Find where the given text appears and provide that cell's center as (x, y) coordinate. 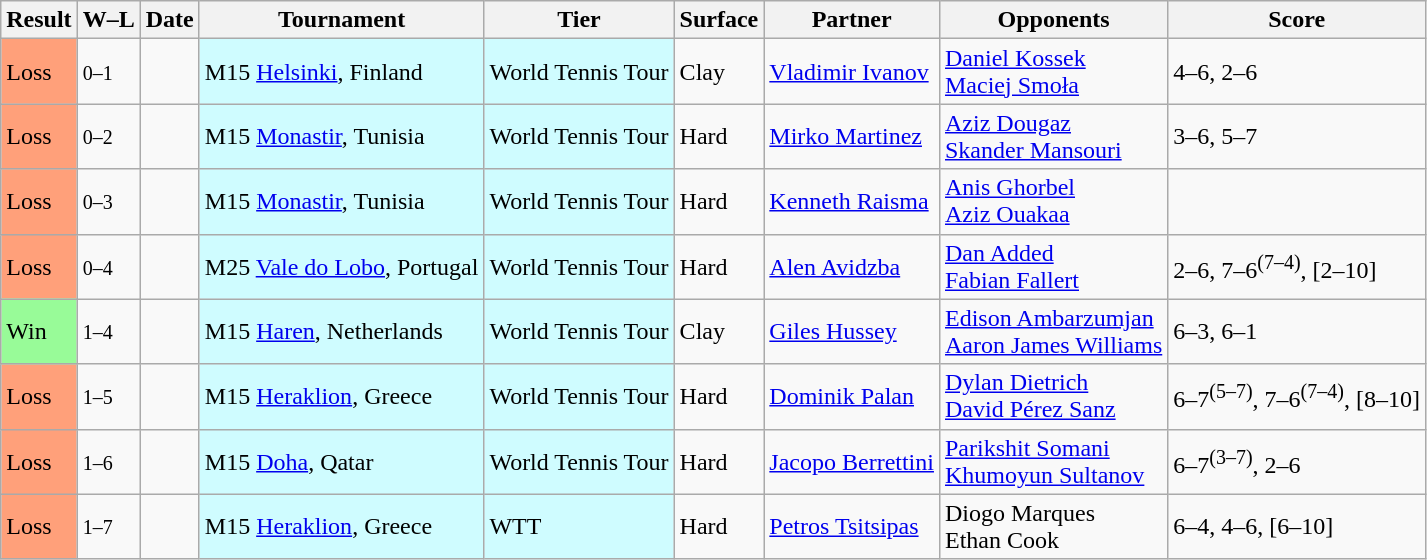
Opponents (1053, 20)
Kenneth Raisma (852, 202)
0–4 (108, 266)
Alen Avidzba (852, 266)
Anis Ghorbel Aziz Ouakaa (1053, 202)
Vladimir Ivanov (852, 72)
M15 Doha, Qatar (342, 462)
6–3, 6–1 (1297, 332)
Tier (579, 20)
Petros Tsitsipas (852, 526)
Edison Ambarzumjan Aaron James Williams (1053, 332)
WTT (579, 526)
W–L (108, 20)
Result (39, 20)
Surface (719, 20)
0–3 (108, 202)
Parikshit Somani Khumoyun Sultanov (1053, 462)
Daniel Kossek Maciej Smoła (1053, 72)
Tournament (342, 20)
Win (39, 332)
3–6, 5–7 (1297, 136)
Score (1297, 20)
6–4, 4–6, [6–10] (1297, 526)
Diogo Marques Ethan Cook (1053, 526)
6–7(3–7), 2–6 (1297, 462)
2–6, 7–6(7–4), [2–10] (1297, 266)
Giles Hussey (852, 332)
Dominik Palan (852, 396)
1–7 (108, 526)
Dylan Dietrich David Pérez Sanz (1053, 396)
Aziz Dougaz Skander Mansouri (1053, 136)
4–6, 2–6 (1297, 72)
6–7(5–7), 7–6(7–4), [8–10] (1297, 396)
Date (170, 20)
0–2 (108, 136)
1–4 (108, 332)
Jacopo Berrettini (852, 462)
M15 Helsinki, Finland (342, 72)
M25 Vale do Lobo, Portugal (342, 266)
0–1 (108, 72)
M15 Haren, Netherlands (342, 332)
1–6 (108, 462)
Dan Added Fabian Fallert (1053, 266)
Mirko Martinez (852, 136)
1–5 (108, 396)
Partner (852, 20)
